Find where the given text appears and provide that cell's center as [x, y] coordinate. 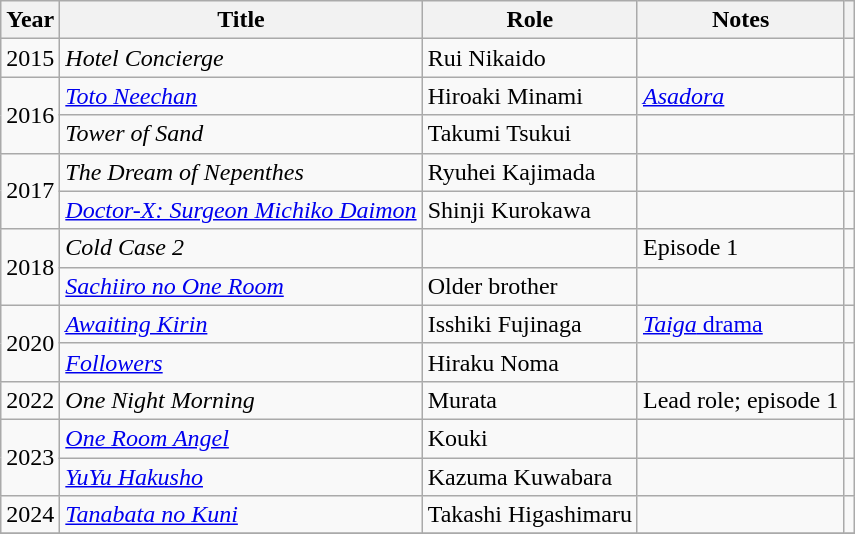
Sachiiro no One Room [241, 286]
Toto Neechan [241, 96]
2024 [30, 515]
Kouki [530, 438]
2015 [30, 58]
Older brother [530, 286]
Notes [740, 20]
2020 [30, 343]
Cold Case 2 [241, 248]
Murata [530, 400]
Hiraku Noma [530, 362]
2017 [30, 191]
Awaiting Kirin [241, 324]
Hiroaki Minami [530, 96]
One Night Morning [241, 400]
One Room Angel [241, 438]
Followers [241, 362]
Taiga drama [740, 324]
Role [530, 20]
Kazuma Kuwabara [530, 477]
Year [30, 20]
Hotel Concierge [241, 58]
Isshiki Fujinaga [530, 324]
Doctor-X: Surgeon Michiko Daimon [241, 210]
Title [241, 20]
The Dream of Nepenthes [241, 172]
2016 [30, 115]
Tower of Sand [241, 134]
Ryuhei Kajimada [530, 172]
Takumi Tsukui [530, 134]
2023 [30, 457]
Tanabata no Kuni [241, 515]
Shinji Kurokawa [530, 210]
YuYu Hakusho [241, 477]
2022 [30, 400]
Takashi Higashimaru [530, 515]
Asadora [740, 96]
2018 [30, 267]
Rui Nikaido [530, 58]
Episode 1 [740, 248]
Lead role; episode 1 [740, 400]
